Search for the cell housing the specified text and yield its [X, Y] center coordinate. 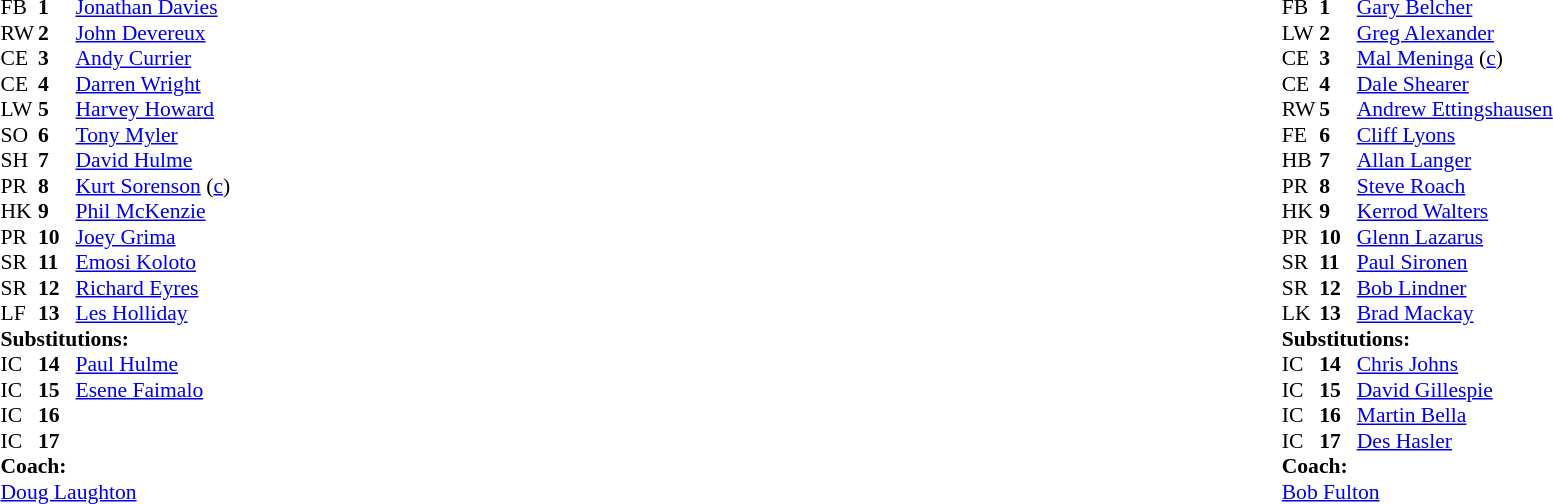
SO [19, 135]
John Devereux [154, 33]
Tony Myler [154, 135]
Emosi Koloto [154, 263]
Kurt Sorenson (c) [154, 186]
Dale Shearer [1455, 84]
HB [1301, 161]
Brad Mackay [1455, 313]
Andrew Ettingshausen [1455, 109]
Steve Roach [1455, 186]
Esene Faimalo [154, 390]
David Hulme [154, 161]
Kerrod Walters [1455, 211]
LK [1301, 313]
Paul Hulme [154, 365]
Allan Langer [1455, 161]
LF [19, 313]
Greg Alexander [1455, 33]
Cliff Lyons [1455, 135]
FE [1301, 135]
Les Holliday [154, 313]
Joey Grima [154, 237]
Andy Currier [154, 59]
Harvey Howard [154, 109]
Paul Sironen [1455, 263]
Phil McKenzie [154, 211]
Martin Bella [1455, 415]
Darren Wright [154, 84]
Bob Lindner [1455, 288]
David Gillespie [1455, 390]
Des Hasler [1455, 441]
SH [19, 161]
Richard Eyres [154, 288]
Glenn Lazarus [1455, 237]
Mal Meninga (c) [1455, 59]
Chris Johns [1455, 365]
